Capture the cell that displays the provided text and extract its (x, y) central coordinate. 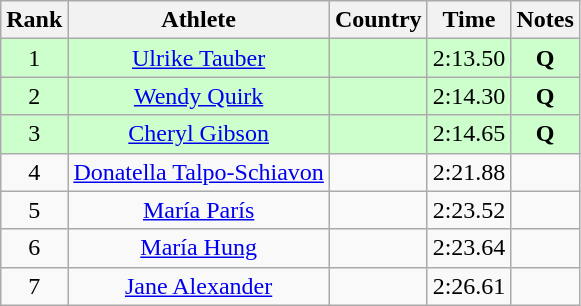
2:21.88 (469, 172)
5 (34, 210)
Country (378, 20)
2:26.61 (469, 286)
2:23.52 (469, 210)
Jane Alexander (199, 286)
Athlete (199, 20)
3 (34, 134)
2:14.30 (469, 96)
Cheryl Gibson (199, 134)
Rank (34, 20)
María París (199, 210)
Wendy Quirk (199, 96)
2:23.64 (469, 248)
4 (34, 172)
6 (34, 248)
7 (34, 286)
Donatella Talpo-Schiavon (199, 172)
2:14.65 (469, 134)
2 (34, 96)
1 (34, 58)
María Hung (199, 248)
2:13.50 (469, 58)
Time (469, 20)
Notes (545, 20)
Ulrike Tauber (199, 58)
